From the cell containing the given text, extract its center point as (X, Y) coordinate. 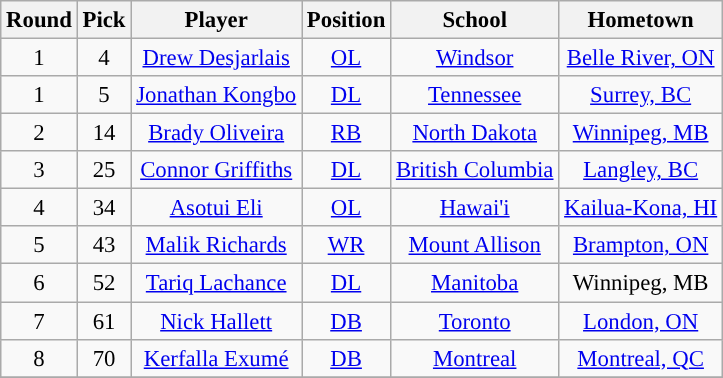
8 (39, 358)
Hometown (641, 20)
Nick Hallett (216, 321)
School (475, 20)
3 (39, 170)
Hawai'i (475, 208)
RB (346, 133)
6 (39, 283)
70 (104, 358)
Montreal (475, 358)
Windsor (475, 58)
Brampton, ON (641, 245)
14 (104, 133)
Player (216, 20)
61 (104, 321)
25 (104, 170)
7 (39, 321)
Malik Richards (216, 245)
Pick (104, 20)
Langley, BC (641, 170)
Tariq Lachance (216, 283)
Jonathan Kongbo (216, 95)
Surrey, BC (641, 95)
London, ON (641, 321)
Asotui Eli (216, 208)
British Columbia (475, 170)
34 (104, 208)
43 (104, 245)
Manitoba (475, 283)
Kerfalla Exumé (216, 358)
Tennessee (475, 95)
Drew Desjarlais (216, 58)
North Dakota (475, 133)
Brady Oliveira (216, 133)
Kailua-Kona, HI (641, 208)
Position (346, 20)
Connor Griffiths (216, 170)
Toronto (475, 321)
Round (39, 20)
Mount Allison (475, 245)
52 (104, 283)
Belle River, ON (641, 58)
Montreal, QC (641, 358)
2 (39, 133)
WR (346, 245)
